Return the (X, Y) coordinate for the center point of the cell that contains the specified text.  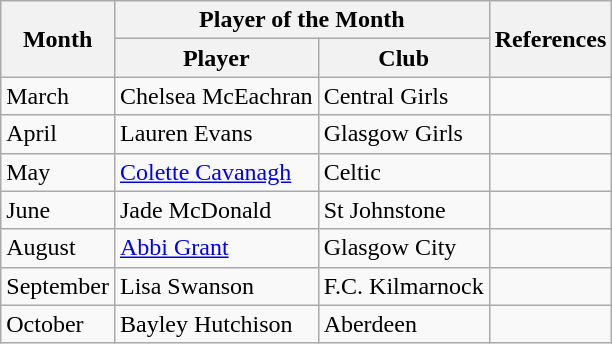
Month (58, 39)
Chelsea McEachran (216, 96)
Colette Cavanagh (216, 172)
Lisa Swanson (216, 286)
F.C. Kilmarnock (404, 286)
August (58, 248)
April (58, 134)
Abbi Grant (216, 248)
Lauren Evans (216, 134)
September (58, 286)
March (58, 96)
Bayley Hutchison (216, 324)
May (58, 172)
Glasgow City (404, 248)
October (58, 324)
Glasgow Girls (404, 134)
References (550, 39)
Jade McDonald (216, 210)
Aberdeen (404, 324)
June (58, 210)
Club (404, 58)
Celtic (404, 172)
Player (216, 58)
Player of the Month (302, 20)
Central Girls (404, 96)
St Johnstone (404, 210)
